Capture the cell that displays the provided text and extract its [x, y] central coordinate. 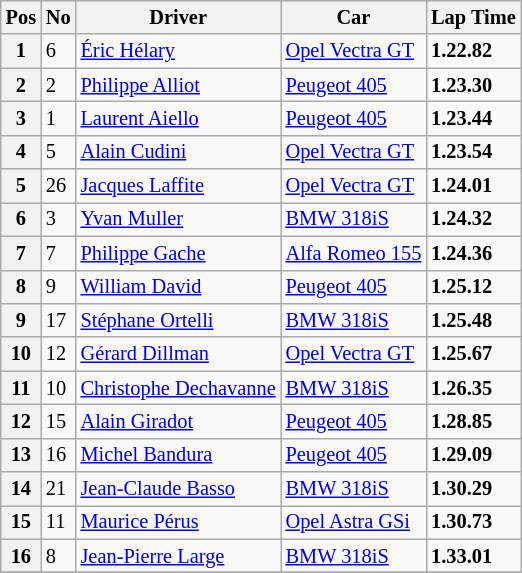
13 [21, 455]
Jean-Pierre Large [178, 556]
1.33.01 [473, 556]
1.24.36 [473, 253]
No [58, 17]
17 [58, 320]
21 [58, 489]
Gérard Dillman [178, 354]
4 [21, 152]
Driver [178, 17]
Éric Hélary [178, 51]
1.25.12 [473, 287]
1.26.35 [473, 388]
Stéphane Ortelli [178, 320]
1.25.48 [473, 320]
Philippe Alliot [178, 85]
Maurice Pérus [178, 522]
Michel Bandura [178, 455]
1.22.82 [473, 51]
Laurent Aiello [178, 118]
Yvan Muller [178, 219]
1.28.85 [473, 421]
1.30.73 [473, 522]
Alfa Romeo 155 [354, 253]
Alain Giradot [178, 421]
1.23.30 [473, 85]
1.25.67 [473, 354]
26 [58, 186]
1.24.01 [473, 186]
14 [21, 489]
Philippe Gache [178, 253]
Opel Astra GSi [354, 522]
Car [354, 17]
William David [178, 287]
Jacques Laffite [178, 186]
1.24.32 [473, 219]
Christophe Dechavanne [178, 388]
Jean-Claude Basso [178, 489]
Alain Cudini [178, 152]
Pos [21, 17]
1.29.09 [473, 455]
1.23.54 [473, 152]
Lap Time [473, 17]
1.23.44 [473, 118]
1.30.29 [473, 489]
